Locate the cell with the specified text and output its (X, Y) center coordinate. 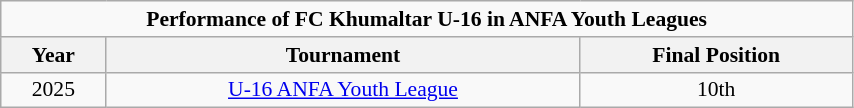
10th (716, 90)
Performance of FC Khumaltar U-16 in ANFA Youth Leagues (427, 19)
Year (54, 55)
Tournament (343, 55)
Final Position (716, 55)
2025 (54, 90)
U-16 ANFA Youth League (343, 90)
